Locate the cell with the specified text and output its (x, y) center coordinate. 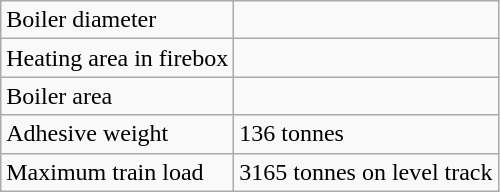
Adhesive weight (118, 134)
3165 tonnes on level track (366, 172)
Heating area in firebox (118, 58)
Boiler diameter (118, 20)
Maximum train load (118, 172)
136 tonnes (366, 134)
Boiler area (118, 96)
